Search for the cell housing the specified text and yield its (X, Y) center coordinate. 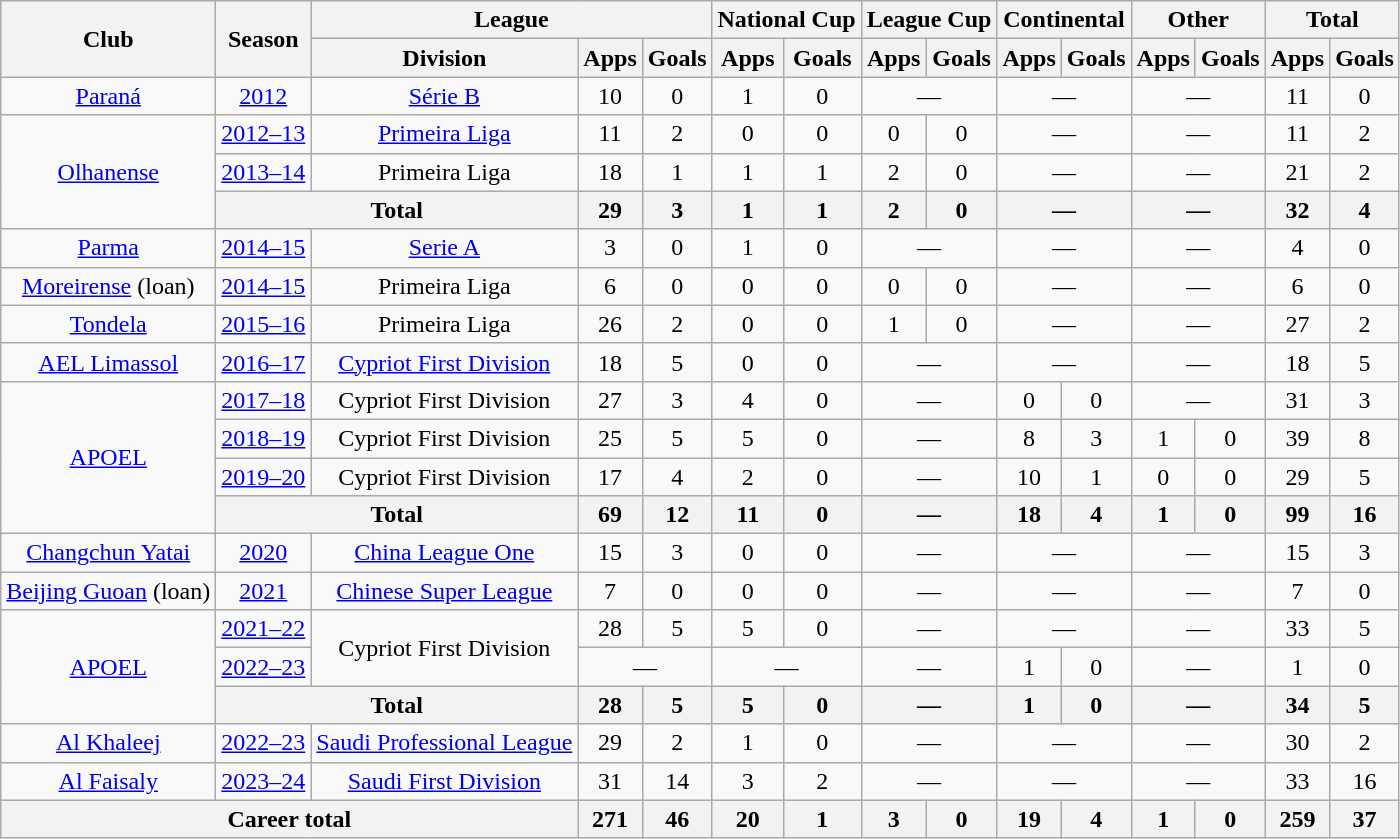
69 (610, 515)
Moreirense (loan) (108, 286)
39 (1297, 438)
46 (677, 819)
Al Faisaly (108, 781)
37 (1365, 819)
25 (610, 438)
2023–24 (264, 781)
Chinese Super League (444, 591)
AEL Limassol (108, 362)
Série B (444, 96)
League Cup (929, 20)
Paraná (108, 96)
Season (264, 39)
2017–18 (264, 400)
17 (610, 477)
2021 (264, 591)
99 (1297, 515)
Saudi Professional League (444, 743)
21 (1297, 172)
National Cup (786, 20)
2019–20 (264, 477)
Changchun Yatai (108, 553)
271 (610, 819)
20 (748, 819)
2020 (264, 553)
2012–13 (264, 134)
12 (677, 515)
2015–16 (264, 324)
2018–19 (264, 438)
2012 (264, 96)
China League One (444, 553)
19 (1029, 819)
259 (1297, 819)
14 (677, 781)
2013–14 (264, 172)
Club (108, 39)
Serie A (444, 248)
Olhanense (108, 172)
Parma (108, 248)
32 (1297, 210)
30 (1297, 743)
Continental (1064, 20)
2016–17 (264, 362)
Tondela (108, 324)
Other (1198, 20)
26 (610, 324)
34 (1297, 705)
Career total (290, 819)
Saudi First Division (444, 781)
League (512, 20)
Division (444, 58)
Al Khaleej (108, 743)
Beijing Guoan (loan) (108, 591)
2021–22 (264, 629)
